From the cell containing the given text, extract its center point as (X, Y) coordinate. 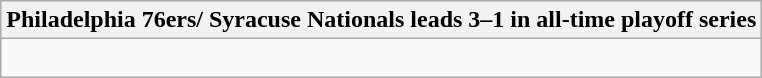
Philadelphia 76ers/ Syracuse Nationals leads 3–1 in all-time playoff series (382, 20)
